Output the [x, y] coordinate of the center of the cell containing the given text.  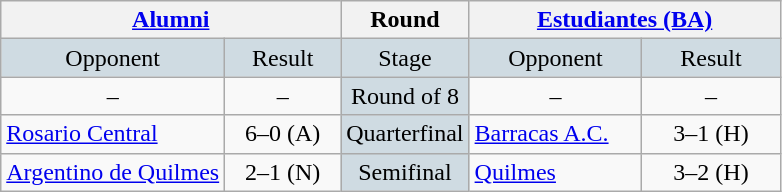
6–0 (A) [283, 134]
Rosario Central [113, 134]
Round of 8 [405, 96]
Quilmes [556, 172]
3–2 (H) [711, 172]
Stage [405, 58]
Barracas A.C. [556, 134]
Quarterfinal [405, 134]
3–1 (H) [711, 134]
Round [405, 20]
Semifinal [405, 172]
Alumni [171, 20]
Argentino de Quilmes [113, 172]
2–1 (N) [283, 172]
Estudiantes (BA) [624, 20]
